Identify which cell holds the provided text, then report its [x, y] central coordinate. 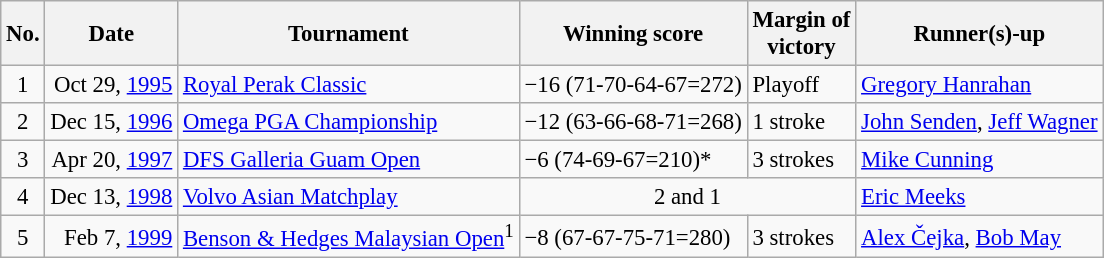
3 [23, 160]
Royal Perak Classic [349, 85]
4 [23, 197]
Volvo Asian Matchplay [349, 197]
−8 (67-67-75-71=280) [633, 237]
Date [112, 34]
John Senden, Jeff Wagner [980, 122]
Oct 29, 1995 [112, 85]
−16 (71-70-64-67=272) [633, 85]
Playoff [802, 85]
Omega PGA Championship [349, 122]
Mike Cunning [980, 160]
−6 (74-69-67=210)* [633, 160]
DFS Galleria Guam Open [349, 160]
1 [23, 85]
Apr 20, 1997 [112, 160]
5 [23, 237]
Benson & Hedges Malaysian Open1 [349, 237]
Dec 13, 1998 [112, 197]
Runner(s)-up [980, 34]
Gregory Hanrahan [980, 85]
2 [23, 122]
2 and 1 [688, 197]
Margin ofvictory [802, 34]
1 stroke [802, 122]
No. [23, 34]
Eric Meeks [980, 197]
−12 (63-66-68-71=268) [633, 122]
Feb 7, 1999 [112, 237]
Tournament [349, 34]
Alex Čejka, Bob May [980, 237]
Dec 15, 1996 [112, 122]
Winning score [633, 34]
